Find where the given text appears and provide that cell's center as (x, y) coordinate. 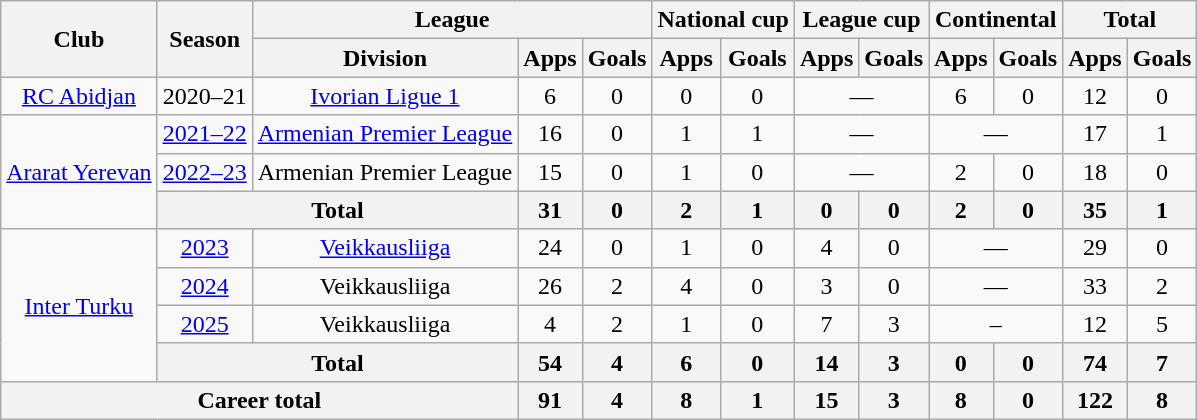
29 (1095, 248)
16 (550, 134)
91 (550, 400)
2025 (204, 324)
26 (550, 286)
31 (550, 210)
Division (385, 58)
Career total (260, 400)
– (996, 324)
33 (1095, 286)
122 (1095, 400)
Ivorian Ligue 1 (385, 96)
17 (1095, 134)
18 (1095, 172)
League cup (861, 20)
74 (1095, 362)
2022–23 (204, 172)
Club (79, 39)
24 (550, 248)
14 (826, 362)
Ararat Yerevan (79, 172)
54 (550, 362)
League (452, 20)
5 (1162, 324)
2023 (204, 248)
2020–21 (204, 96)
Continental (996, 20)
National cup (723, 20)
Season (204, 39)
2021–22 (204, 134)
35 (1095, 210)
2024 (204, 286)
Inter Turku (79, 305)
RC Abidjan (79, 96)
